Capture the cell that displays the provided text and extract its [x, y] central coordinate. 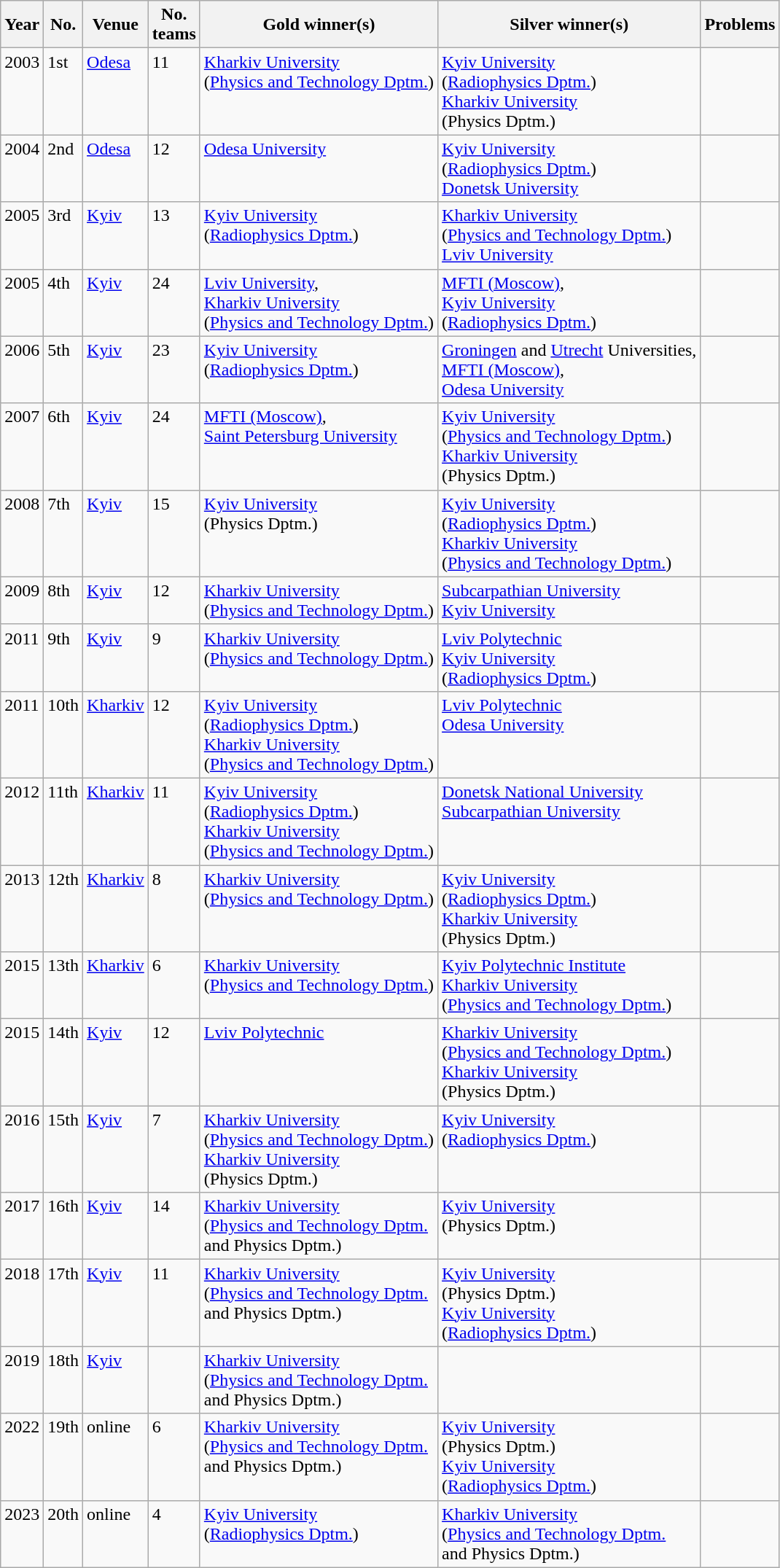
No.teams [173, 25]
Year [22, 25]
15 [173, 534]
2006 [22, 370]
3rd [63, 235]
13 [173, 235]
2012 [22, 821]
14 [173, 1226]
Groningen and Utrecht Universities,MFTI (Moscow),Odesa University [569, 370]
2009 [22, 601]
Lviv University,Kharkiv University(Physics and Technology Dptm.) [319, 303]
Lviv PolytechnicOdesa University [569, 735]
Subcarpathian UniversityKyiv University [569, 601]
Lviv Polytechnic [319, 1063]
14th [63, 1063]
Gold winner(s) [319, 25]
Kyiv University(Physics and Technology Dptm.)Kharkiv University(Physics Dptm.) [569, 446]
2022 [22, 1456]
7 [173, 1149]
Venue [116, 25]
16th [63, 1226]
6th [63, 446]
8th [63, 601]
23 [173, 370]
2013 [22, 908]
Odesa University [319, 168]
2008 [22, 534]
10th [63, 735]
Donetsk National UniversitySubcarpathian University [569, 821]
MFTI (Moscow),Saint Petersburg University [319, 446]
Kyiv University(Radiophysics Dptm.)Donetsk University [569, 168]
MFTI (Moscow),Kyiv University(Radiophysics Dptm.) [569, 303]
9 [173, 658]
17th [63, 1303]
2016 [22, 1149]
12th [63, 908]
No. [63, 25]
Problems [740, 25]
2004 [22, 168]
1st [63, 92]
Kyiv Polytechnic InstituteKharkiv University(Physics and Technology Dptm.) [569, 986]
2007 [22, 446]
20th [63, 1534]
2019 [22, 1380]
4th [63, 303]
Silver winner(s) [569, 25]
18th [63, 1380]
Kharkiv University(Physics and Technology Dptm.)Lviv University [569, 235]
13th [63, 986]
4 [173, 1534]
2023 [22, 1534]
2017 [22, 1226]
5th [63, 370]
2003 [22, 92]
9th [63, 658]
7th [63, 534]
2nd [63, 168]
11th [63, 821]
15th [63, 1149]
2018 [22, 1303]
19th [63, 1456]
Lviv PolytechnicKyiv University(Radiophysics Dptm.) [569, 658]
8 [173, 908]
